Return the [X, Y] coordinate for the center point of the cell that contains the specified text.  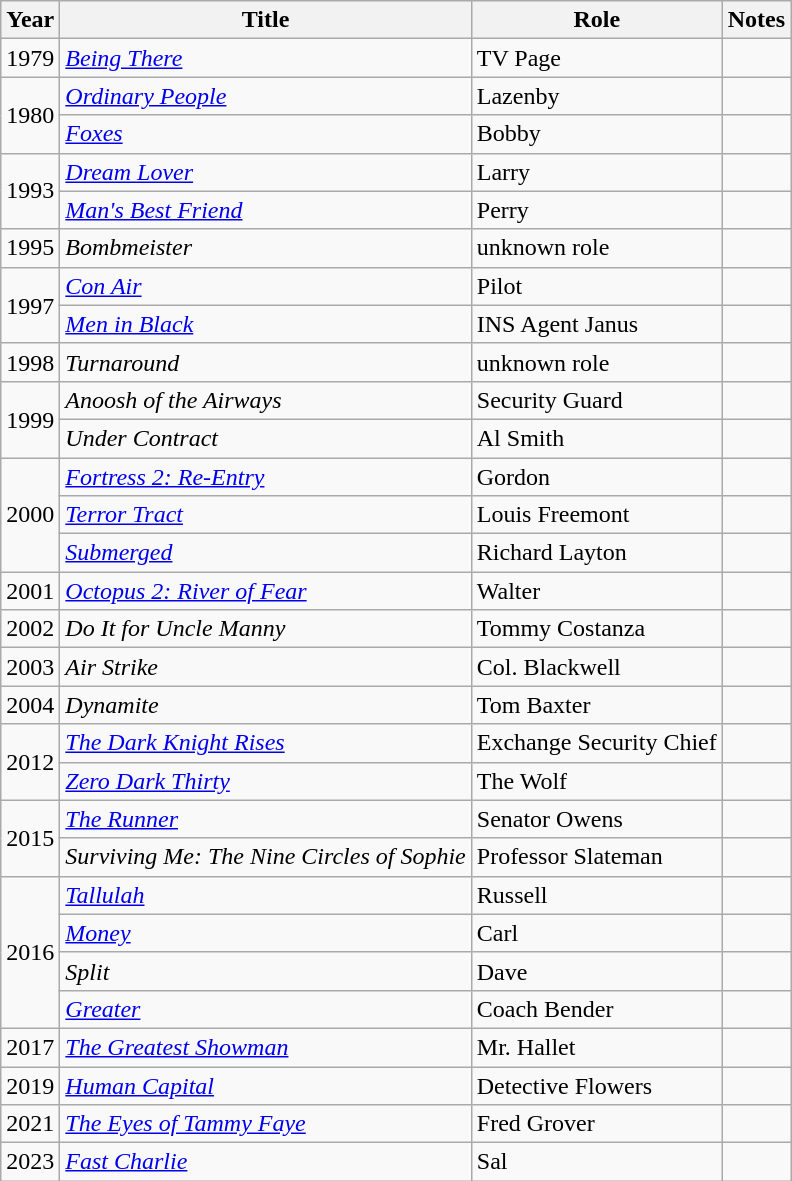
Air Strike [266, 667]
Security Guard [596, 400]
Larry [596, 172]
The Eyes of Tammy Faye [266, 1124]
Pilot [596, 286]
Money [266, 933]
2000 [30, 515]
Con Air [266, 286]
Al Smith [596, 438]
Bobby [596, 134]
Split [266, 971]
Sal [596, 1162]
Dave [596, 971]
Carl [596, 933]
Tom Baxter [596, 705]
2003 [30, 667]
1979 [30, 58]
Terror Tract [266, 515]
Professor Slateman [596, 857]
Submerged [266, 553]
1998 [30, 362]
Senator Owens [596, 819]
Turnaround [266, 362]
Role [596, 20]
Perry [596, 210]
2015 [30, 838]
The Wolf [596, 781]
Zero Dark Thirty [266, 781]
Dream Lover [266, 172]
The Greatest Showman [266, 1047]
Notes [756, 20]
Being There [266, 58]
Ordinary People [266, 96]
1995 [30, 248]
Fast Charlie [266, 1162]
Fortress 2: Re-Entry [266, 477]
Louis Freemont [596, 515]
Do It for Uncle Manny [266, 629]
Foxes [266, 134]
Year [30, 20]
1997 [30, 305]
Anoosh of the Airways [266, 400]
Gordon [596, 477]
Human Capital [266, 1085]
Fred Grover [596, 1124]
2019 [30, 1085]
2002 [30, 629]
Tallulah [266, 895]
2012 [30, 762]
2001 [30, 591]
TV Page [596, 58]
Russell [596, 895]
INS Agent Janus [596, 324]
1980 [30, 115]
Col. Blackwell [596, 667]
Title [266, 20]
The Dark Knight Rises [266, 743]
Surviving Me: The Nine Circles of Sophie [266, 857]
Men in Black [266, 324]
Bombmeister [266, 248]
Coach Bender [596, 1009]
1999 [30, 419]
Tommy Costanza [596, 629]
2004 [30, 705]
Walter [596, 591]
Lazenby [596, 96]
Detective Flowers [596, 1085]
Man's Best Friend [266, 210]
Greater [266, 1009]
2021 [30, 1124]
2023 [30, 1162]
Mr. Hallet [596, 1047]
2016 [30, 952]
2017 [30, 1047]
1993 [30, 191]
The Runner [266, 819]
Exchange Security Chief [596, 743]
Dynamite [266, 705]
Octopus 2: River of Fear [266, 591]
Richard Layton [596, 553]
Under Contract [266, 438]
